Extract the [x, y] coordinate from the center of the cell holding the provided text.  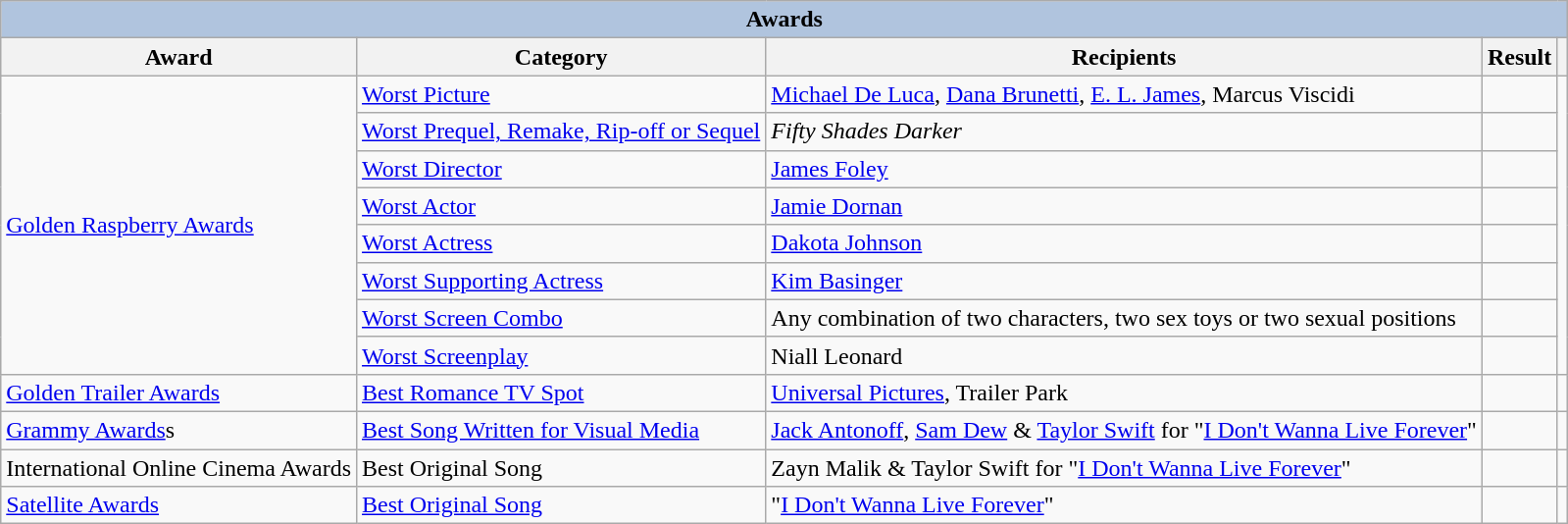
Awards [784, 20]
Worst Actor [561, 206]
Worst Picture [561, 94]
James Foley [1124, 169]
"I Don't Wanna Live Forever" [1124, 505]
Universal Pictures, Trailer Park [1124, 393]
Recipients [1124, 57]
Worst Director [561, 169]
Golden Raspberry Awards [178, 225]
Satellite Awards [178, 505]
Golden Trailer Awards [178, 393]
Dakota Johnson [1124, 243]
Worst Prequel, Remake, Rip-off or Sequel [561, 131]
Result [1519, 57]
Worst Supporting Actress [561, 281]
Kim Basinger [1124, 281]
Worst Screen Combo [561, 318]
Best Romance TV Spot [561, 393]
Award [178, 57]
Jack Antonoff, Sam Dew & Taylor Swift for "I Don't Wanna Live Forever" [1124, 430]
Grammy Awardss [178, 430]
Worst Actress [561, 243]
Best Song Written for Visual Media [561, 430]
Any combination of two characters, two sex toys or two sexual positions [1124, 318]
Niall Leonard [1124, 355]
Fifty Shades Darker [1124, 131]
Category [561, 57]
Zayn Malik & Taylor Swift for "I Don't Wanna Live Forever" [1124, 468]
Michael De Luca, Dana Brunetti, E. L. James, Marcus Viscidi [1124, 94]
International Online Cinema Awards [178, 468]
Worst Screenplay [561, 355]
Jamie Dornan [1124, 206]
